Return the (x, y) coordinate for the center point of the cell that contains the specified text.  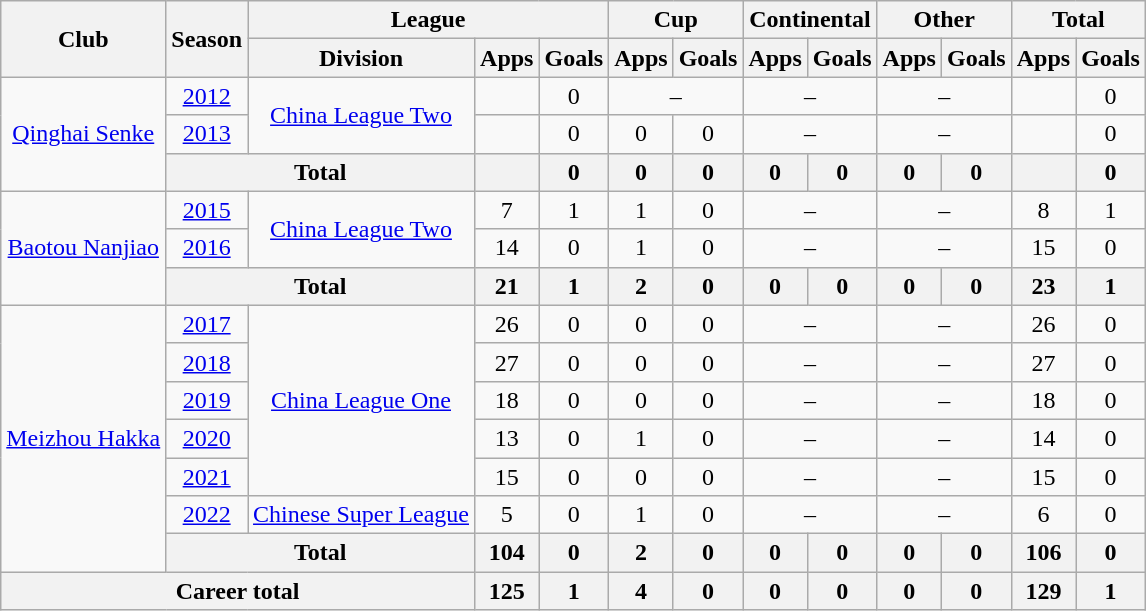
Other (944, 20)
6 (1043, 515)
23 (1043, 286)
2017 (207, 324)
125 (507, 591)
Division (362, 58)
13 (507, 438)
Club (84, 39)
Qinghai Senke (84, 134)
2020 (207, 438)
China League One (362, 400)
2016 (207, 248)
7 (507, 210)
2012 (207, 96)
104 (507, 553)
2018 (207, 362)
2013 (207, 134)
2019 (207, 400)
2021 (207, 477)
129 (1043, 591)
Cup (676, 20)
Meizhou Hakka (84, 438)
21 (507, 286)
2022 (207, 515)
Season (207, 39)
Baotou Nanjiao (84, 248)
4 (641, 591)
Chinese Super League (362, 515)
League (428, 20)
Career total (238, 591)
2015 (207, 210)
5 (507, 515)
Continental (810, 20)
8 (1043, 210)
106 (1043, 553)
